Detect which cell encompasses the target text, then output its (X, Y) center coordinate. 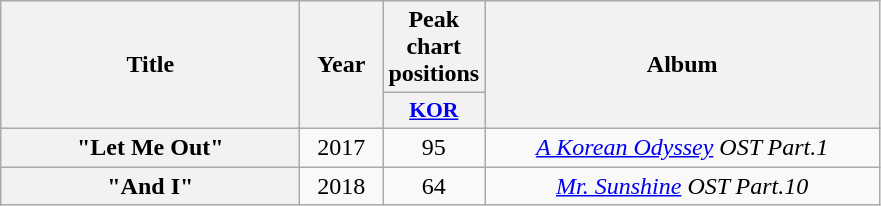
Album (682, 65)
Year (342, 65)
2018 (342, 185)
64 (434, 185)
Peak chart positions (434, 47)
95 (434, 147)
KOR (434, 111)
"And I" (150, 185)
Mr. Sunshine OST Part.10 (682, 185)
Title (150, 65)
A Korean Odyssey OST Part.1 (682, 147)
2017 (342, 147)
"Let Me Out" (150, 147)
